Output the [x, y] coordinate of the center of the cell containing the given text.  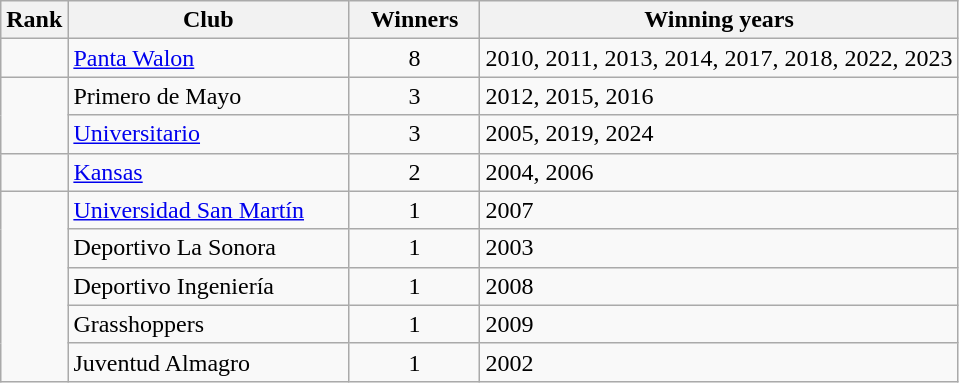
Winners [414, 20]
2 [414, 172]
2002 [719, 362]
2004, 2006 [719, 172]
2007 [719, 210]
Deportivo La Sonora [208, 248]
Club [208, 20]
Kansas [208, 172]
Panta Walon [208, 58]
2012, 2015, 2016 [719, 96]
Grasshoppers [208, 324]
Juventud Almagro [208, 362]
Winning years [719, 20]
2010, 2011, 2013, 2014, 2017, 2018, 2022, 2023 [719, 58]
2009 [719, 324]
Primero de Mayo [208, 96]
8 [414, 58]
Rank [34, 20]
2008 [719, 286]
Universitario [208, 134]
Deportivo Ingeniería [208, 286]
Universidad San Martín [208, 210]
2005, 2019, 2024 [719, 134]
2003 [719, 248]
